Output the [X, Y] coordinate of the center of the cell containing the given text.  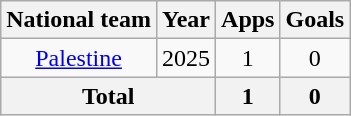
Goals [315, 20]
2025 [186, 58]
Palestine [79, 58]
Total [108, 96]
Apps [248, 20]
Year [186, 20]
National team [79, 20]
